Pinpoint the cell where the given text exists, returning its [x, y] midpoint coordinate. 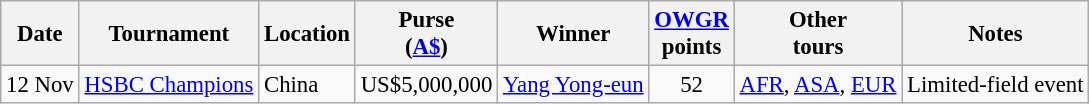
Notes [996, 34]
Location [308, 34]
AFR, ASA, EUR [818, 85]
China [308, 85]
OWGRpoints [692, 34]
Yang Yong-eun [574, 85]
Date [40, 34]
52 [692, 85]
Othertours [818, 34]
US$5,000,000 [426, 85]
Winner [574, 34]
Tournament [169, 34]
12 Nov [40, 85]
Limited-field event [996, 85]
Purse(A$) [426, 34]
HSBC Champions [169, 85]
